Pinpoint the cell where the given text exists, returning its [x, y] midpoint coordinate. 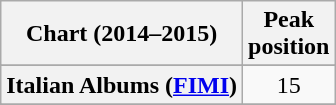
Chart (2014–2015) [122, 34]
15 [289, 85]
Italian Albums (FIMI) [122, 85]
Peakposition [289, 34]
